Identify which cell holds the provided text, then report its [x, y] central coordinate. 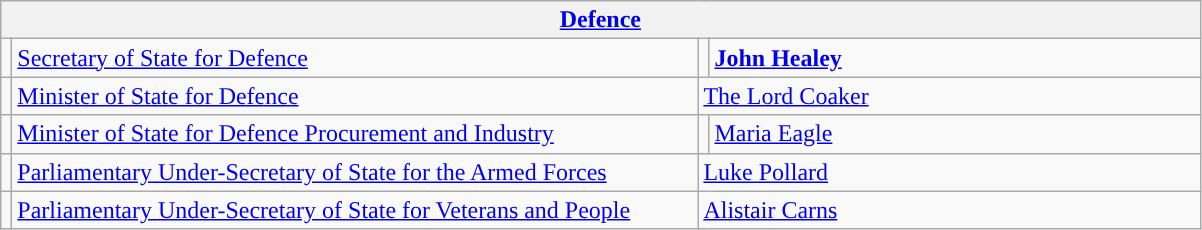
Maria Eagle [954, 134]
Alistair Carns [949, 210]
Defence [600, 20]
Minister of State for Defence Procurement and Industry [355, 134]
Parliamentary Under-Secretary of State for the Armed Forces [355, 172]
Luke Pollard [949, 172]
Minister of State for Defence [355, 96]
The Lord Coaker [949, 96]
Parliamentary Under-Secretary of State for Veterans and People [355, 210]
Secretary of State for Defence [355, 58]
John Healey [954, 58]
